Scan for the cell matching the given text and deliver its [x, y] coordinate at center. 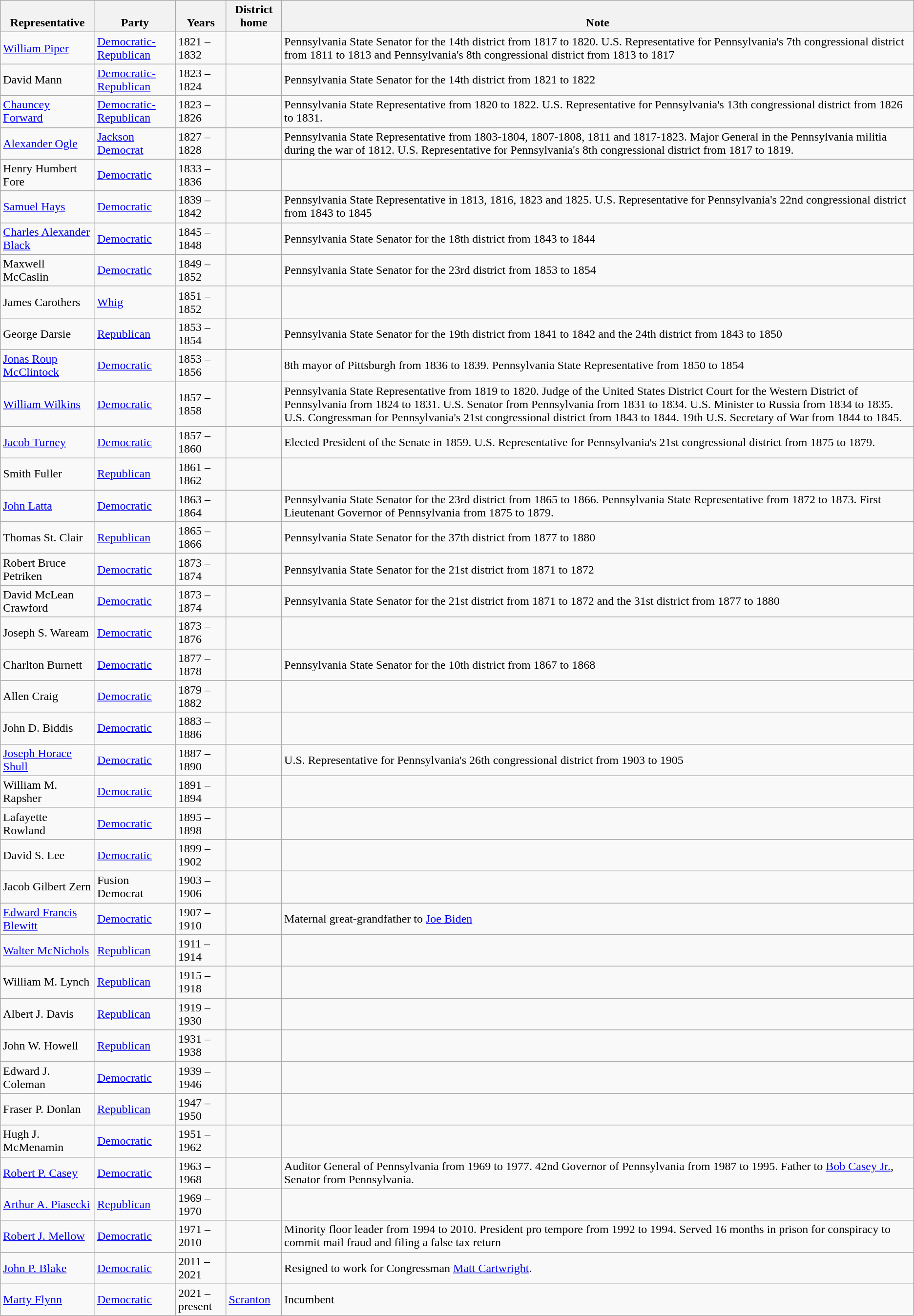
Walter McNichols [48, 951]
Pennsylvania State Representative from 1820 to 1822. U.S. Representative for Pennsylvania's 13th congressional district from 1826 to 1831. [598, 111]
Representative [48, 17]
William M. Rapsher [48, 792]
John P. Blake [48, 1268]
Pennsylvania State Senator for the 21st district from 1871 to 1872 and the 31st district from 1877 to 1880 [598, 601]
Resigned to work for Congressman Matt Cartwright. [598, 1268]
Lafayette Rowland [48, 823]
William Piper [48, 48]
Maternal great-grandfather to Joe Biden [598, 919]
1947 – 1950 [200, 1109]
James Carothers [48, 302]
1887 – 1890 [200, 760]
Robert Bruce Petriken [48, 569]
1873 – 1876 [200, 633]
Charlton Burnett [48, 665]
Incumbent [598, 1299]
1865 – 1866 [200, 538]
1895 – 1898 [200, 823]
Pennsylvania State Senator for the 10th district from 1867 to 1868 [598, 665]
Maxwell McCaslin [48, 270]
8th mayor of Pittsburgh from 1836 to 1839. Pennsylvania State Representative from 1850 to 1854 [598, 365]
Chauncey Forward [48, 111]
1863 – 1864 [200, 506]
Note [598, 17]
District home [254, 17]
1969 – 1970 [200, 1205]
David S. Lee [48, 855]
William M. Lynch [48, 982]
1883 – 1886 [200, 728]
Fusion Democrat [135, 886]
1891 – 1894 [200, 792]
1951 – 1962 [200, 1141]
Whig [135, 302]
1903 – 1906 [200, 886]
1931 – 1938 [200, 1046]
Pennsylvania State Senator for the 37th district from 1877 to 1880 [598, 538]
1971 – 2010 [200, 1236]
1823 – 1826 [200, 111]
Jacob Turney [48, 442]
1827 – 1828 [200, 144]
Party [135, 17]
Fraser P. Donlan [48, 1109]
Charles Alexander Black [48, 238]
Scranton [254, 1299]
David Mann [48, 80]
1861 – 1862 [200, 474]
1853 – 1854 [200, 334]
Alexander Ogle [48, 144]
John W. Howell [48, 1046]
Henry Humbert Fore [48, 175]
Allen Craig [48, 696]
1857 – 1858 [200, 404]
1853 – 1856 [200, 365]
1907 – 1910 [200, 919]
Edward Francis Blewitt [48, 919]
1911 – 1914 [200, 951]
1879 – 1882 [200, 696]
Jackson Democrat [135, 144]
2021 – present [200, 1299]
Samuel Hays [48, 207]
1899 – 1902 [200, 855]
Edward J. Coleman [48, 1078]
1915 – 1918 [200, 982]
Thomas St. Clair [48, 538]
1939 – 1946 [200, 1078]
1877 – 1878 [200, 665]
Hugh J. McMenamin [48, 1141]
Joseph Horace Shull [48, 760]
1963 – 1968 [200, 1172]
Joseph S. Waream [48, 633]
1919 – 1930 [200, 1014]
U.S. Representative for Pennsylvania's 26th congressional district from 1903 to 1905 [598, 760]
Pennsylvania State Senator for the 19th district from 1841 to 1842 and the 24th district from 1843 to 1850 [598, 334]
1823 – 1824 [200, 80]
2011 – 2021 [200, 1268]
Pennsylvania State Senator for the 14th district from 1821 to 1822 [598, 80]
Pennsylvania State Representative in 1813, 1816, 1823 and 1825. U.S. Representative for Pennsylvania's 22nd congressional district from 1843 to 1845 [598, 207]
John Latta [48, 506]
George Darsie [48, 334]
1857 – 1860 [200, 442]
1845 – 1848 [200, 238]
1833 – 1836 [200, 175]
Smith Fuller [48, 474]
Arthur A. Piasecki [48, 1205]
1821 – 1832 [200, 48]
Marty Flynn [48, 1299]
Pennsylvania State Senator for the 18th district from 1843 to 1844 [598, 238]
1839 – 1842 [200, 207]
Robert P. Casey [48, 1172]
Jonas Roup McClintock [48, 365]
Elected President of the Senate in 1859. U.S. Representative for Pennsylvania's 21st congressional district from 1875 to 1879. [598, 442]
Pennsylvania State Senator for the 23rd district from 1853 to 1854 [598, 270]
1849 – 1852 [200, 270]
Albert J. Davis [48, 1014]
1851 – 1852 [200, 302]
William Wilkins [48, 404]
Robert J. Mellow [48, 1236]
Jacob Gilbert Zern [48, 886]
Pennsylvania State Senator for the 21st district from 1871 to 1872 [598, 569]
Years [200, 17]
David McLean Crawford [48, 601]
John D. Biddis [48, 728]
